Extract the [x, y] coordinate from the center of the cell holding the provided text.  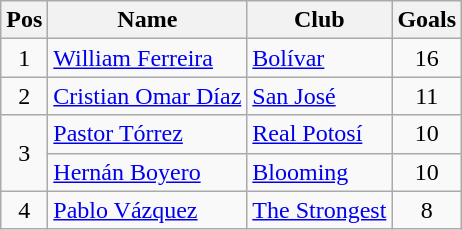
4 [24, 210]
1 [24, 58]
William Ferreira [148, 58]
Goals [427, 20]
Name [148, 20]
11 [427, 96]
Bolívar [320, 58]
8 [427, 210]
3 [24, 153]
The Strongest [320, 210]
Hernán Boyero [148, 172]
Cristian Omar Díaz [148, 96]
Club [320, 20]
Real Potosí [320, 134]
Pos [24, 20]
16 [427, 58]
Pastor Tórrez [148, 134]
2 [24, 96]
Blooming [320, 172]
Pablo Vázquez [148, 210]
San José [320, 96]
